Detect which cell encompasses the target text, then output its (x, y) center coordinate. 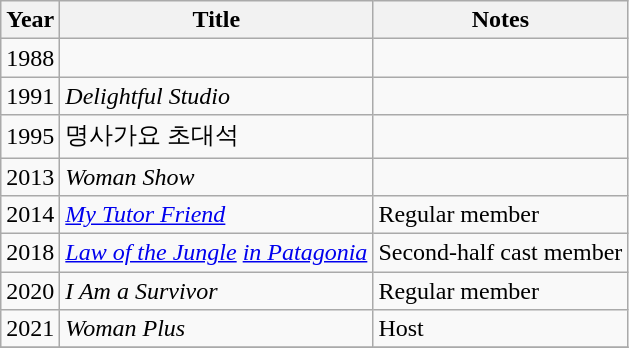
2014 (30, 215)
Host (500, 329)
Second-half cast member (500, 253)
Notes (500, 20)
2020 (30, 291)
2021 (30, 329)
Woman Plus (216, 329)
1995 (30, 136)
2018 (30, 253)
My Tutor Friend (216, 215)
1991 (30, 96)
Title (216, 20)
1988 (30, 58)
Woman Show (216, 177)
Delightful Studio (216, 96)
Year (30, 20)
I Am a Survivor (216, 291)
2013 (30, 177)
Law of the Jungle in Patagonia (216, 253)
명사가요 초대석 (216, 136)
